Find where the given text appears and provide that cell's center as [x, y] coordinate. 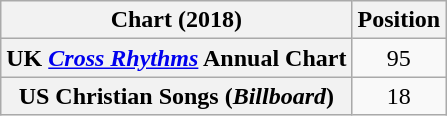
18 [399, 96]
US Christian Songs (Billboard) [176, 96]
UK Cross Rhythms Annual Chart [176, 58]
Chart (2018) [176, 20]
Position [399, 20]
95 [399, 58]
